Extract the (x, y) coordinate from the center of the cell holding the provided text.  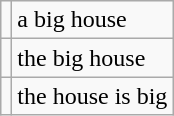
a big house (92, 20)
the house is big (92, 96)
the big house (92, 58)
